Determine the [X, Y] coordinate at the center of the cell enclosing the given text.  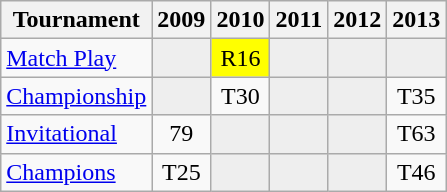
Match Play [76, 58]
Championship [76, 96]
Tournament [76, 20]
T46 [416, 172]
Invitational [76, 134]
Champions [76, 172]
R16 [240, 58]
2010 [240, 20]
2012 [358, 20]
T63 [416, 134]
2011 [299, 20]
T30 [240, 96]
T35 [416, 96]
2009 [182, 20]
T25 [182, 172]
79 [182, 134]
2013 [416, 20]
